Locate the cell with the specified text and output its (x, y) center coordinate. 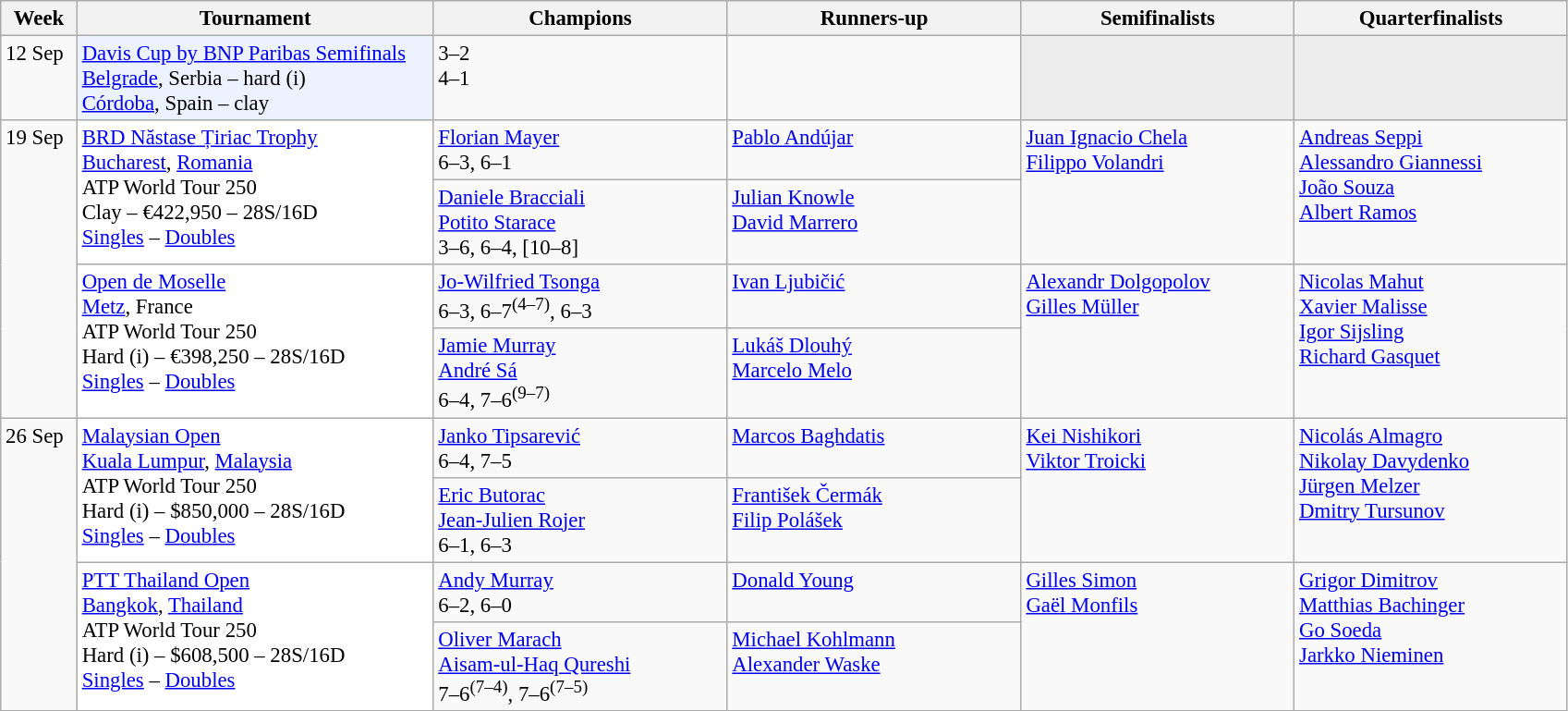
Lukáš Dlouhý Marcelo Melo (874, 374)
Pablo Andújar (874, 150)
Alexandr Dolgopolov Gilles Müller (1158, 340)
Kei Nishikori Viktor Troicki (1158, 490)
Davis Cup by BNP Paribas Semifinals Belgrade, Serbia – hard (i) Córdoba, Spain – clay (255, 79)
Juan Ignacio Chela Filippo Volandri (1158, 192)
26 Sep (39, 564)
Grigor Dimitrov Matthias Bachinger Go Soeda Jarkko Nieminen (1431, 636)
Nicolas Mahut Xavier Malisse Igor Sijsling Richard Gasquet (1431, 340)
3–2 4–1 (580, 79)
Malaysian Open Kuala Lumpur, MalaysiaATP World Tour 250Hard (i) – $850,000 – 28S/16DSingles – Doubles (255, 490)
Tournament (255, 18)
Champions (580, 18)
Nicolás Almagro Nikolay Davydenko Jürgen Melzer Dmitry Tursunov (1431, 490)
Florian Mayer6–3, 6–1 (580, 150)
Eric Butorac Jean-Julien Rojer6–1, 6–3 (580, 520)
Semifinalists (1158, 18)
František Čermák Filip Polášek (874, 520)
Janko Tipsarević6–4, 7–5 (580, 447)
Open de Moselle Metz, FranceATP World Tour 250Hard (i) – €398,250 – 28S/16DSingles – Doubles (255, 340)
Andreas Seppi Alessandro Giannessi João Souza Albert Ramos (1431, 192)
Jo-Wilfried Tsonga 6–3, 6–7(4–7), 6–3 (580, 296)
Michael Kohlmann Alexander Waske (874, 666)
Andy Murray6–2, 6–0 (580, 592)
Week (39, 18)
Quarterfinalists (1431, 18)
Gilles Simon Gaël Monfils (1158, 636)
19 Sep (39, 269)
PTT Thailand Open Bangkok, ThailandATP World Tour 250Hard (i) – $608,500 – 28S/16DSingles – Doubles (255, 636)
Marcos Baghdatis (874, 447)
BRD Năstase Țiriac Trophy Bucharest, RomaniaATP World Tour 250Clay – €422,950 – 28S/16DSingles – Doubles (255, 192)
Daniele Bracciali Potito Starace3–6, 6–4, [10–8] (580, 223)
Ivan Ljubičić (874, 296)
Donald Young (874, 592)
Jamie Murray André Sá6–4, 7–6(9–7) (580, 374)
Julian Knowle David Marrero (874, 223)
Runners-up (874, 18)
Oliver Marach Aisam-ul-Haq Qureshi 7–6(7–4), 7–6(7–5) (580, 666)
12 Sep (39, 79)
